Capture the cell that displays the provided text and extract its [x, y] central coordinate. 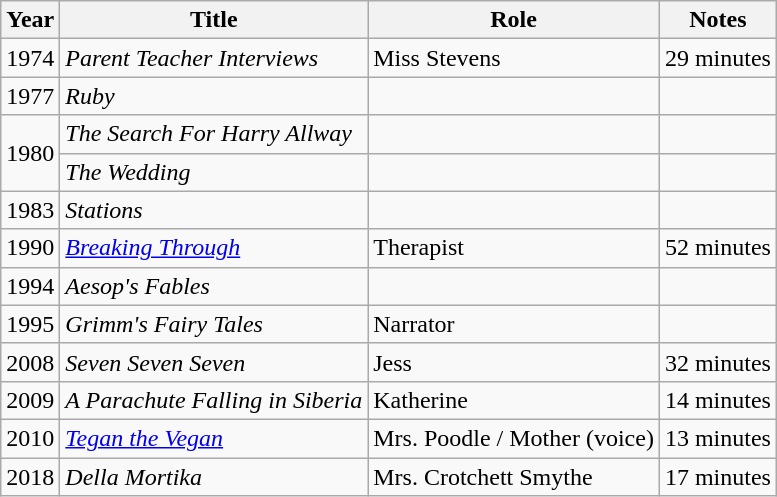
1977 [30, 96]
Jess [514, 362]
Therapist [514, 248]
1974 [30, 58]
1983 [30, 210]
Katherine [514, 400]
A Parachute Falling in Siberia [214, 400]
Title [214, 20]
1990 [30, 248]
2018 [30, 477]
The Search For Harry Allway [214, 134]
Breaking Through [214, 248]
Seven Seven Seven [214, 362]
Ruby [214, 96]
17 minutes [718, 477]
52 minutes [718, 248]
The Wedding [214, 172]
1980 [30, 153]
2010 [30, 438]
2008 [30, 362]
Miss Stevens [514, 58]
Tegan the Vegan [214, 438]
Year [30, 20]
Notes [718, 20]
Mrs. Poodle / Mother (voice) [514, 438]
Role [514, 20]
2009 [30, 400]
29 minutes [718, 58]
Aesop's Fables [214, 286]
Della Mortika [214, 477]
Stations [214, 210]
1994 [30, 286]
13 minutes [718, 438]
Parent Teacher Interviews [214, 58]
14 minutes [718, 400]
Grimm's Fairy Tales [214, 324]
32 minutes [718, 362]
1995 [30, 324]
Mrs. Crotchett Smythe [514, 477]
Narrator [514, 324]
